Search for the cell housing the specified text and yield its (x, y) center coordinate. 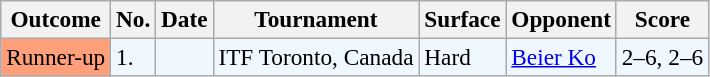
Surface (462, 19)
Outcome (56, 19)
Tournament (316, 19)
Hard (462, 57)
2–6, 2–6 (662, 57)
Beier Ko (561, 57)
Date (184, 19)
1. (134, 57)
Runner-up (56, 57)
No. (134, 19)
ITF Toronto, Canada (316, 57)
Score (662, 19)
Opponent (561, 19)
